Determine the [x, y] coordinate at the center of the cell enclosing the given text.  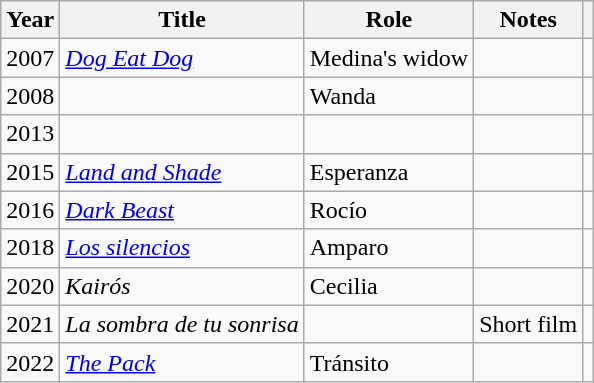
Tránsito [388, 362]
Amparo [388, 248]
Los silencios [182, 248]
Land and Shade [182, 172]
2016 [30, 210]
2021 [30, 324]
Cecilia [388, 286]
Dark Beast [182, 210]
Medina's widow [388, 58]
2013 [30, 134]
2018 [30, 248]
2022 [30, 362]
2020 [30, 286]
Role [388, 20]
2008 [30, 96]
La sombra de tu sonrisa [182, 324]
2015 [30, 172]
Year [30, 20]
Rocío [388, 210]
Dog Eat Dog [182, 58]
Kairós [182, 286]
Notes [528, 20]
2007 [30, 58]
The Pack [182, 362]
Esperanza [388, 172]
Wanda [388, 96]
Short film [528, 324]
Title [182, 20]
